Identify which cell holds the provided text, then report its [x, y] central coordinate. 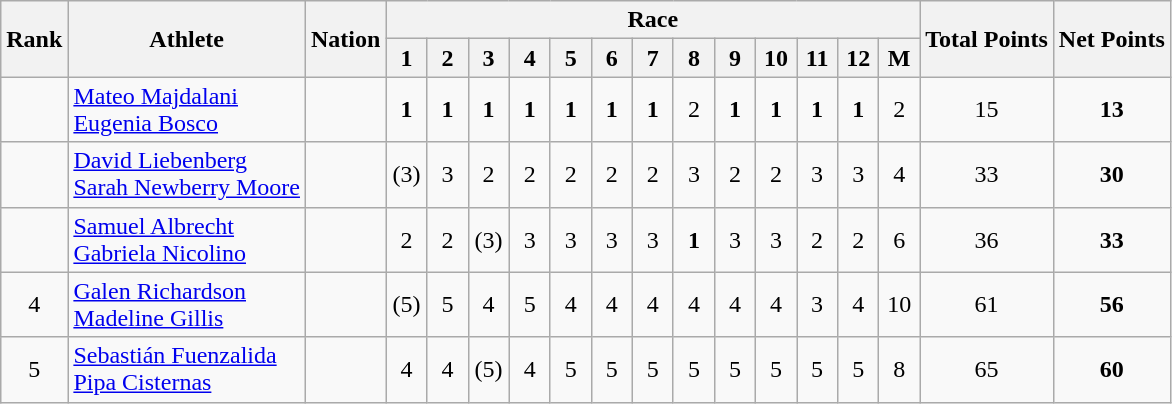
11 [818, 58]
13 [1112, 110]
36 [987, 240]
9 [734, 58]
15 [987, 110]
Galen RichardsonMadeline Gillis [187, 304]
Mateo MajdalaniEugenia Bosco [187, 110]
56 [1112, 304]
65 [987, 370]
David LiebenbergSarah Newberry Moore [187, 174]
7 [652, 58]
Sebastián FuenzalidaPipa Cisternas [187, 370]
60 [1112, 370]
Samuel AlbrechtGabriela Nicolino [187, 240]
Nation [346, 39]
61 [987, 304]
Rank [34, 39]
Net Points [1112, 39]
Athlete [187, 39]
30 [1112, 174]
12 [858, 58]
Total Points [987, 39]
Race [653, 20]
M [900, 58]
